Provide the [x, y] coordinate of the cell's center where the given text is located.  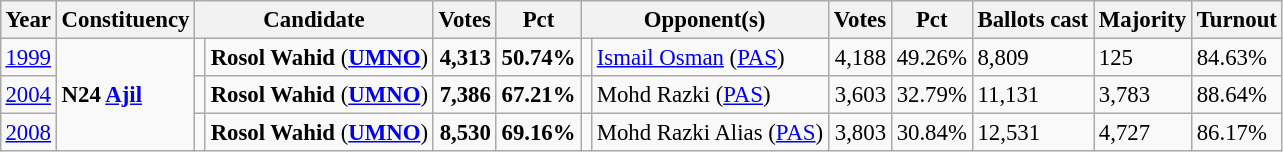
Mohd Razki Alias (PAS) [710, 133]
Ballots cast [1032, 20]
3,603 [860, 95]
49.26% [932, 57]
50.74% [538, 57]
Opponent(s) [705, 20]
86.17% [1236, 133]
2008 [28, 133]
Mohd Razki (PAS) [710, 95]
84.63% [1236, 57]
7,386 [464, 95]
11,131 [1032, 95]
88.64% [1236, 95]
Year [28, 20]
4,727 [1143, 133]
2004 [28, 95]
1999 [28, 57]
125 [1143, 57]
67.21% [538, 95]
3,783 [1143, 95]
30.84% [932, 133]
Constituency [125, 20]
4,188 [860, 57]
N24 Ajil [125, 94]
Ismail Osman (PAS) [710, 57]
12,531 [1032, 133]
8,530 [464, 133]
Turnout [1236, 20]
69.16% [538, 133]
4,313 [464, 57]
32.79% [932, 95]
Candidate [314, 20]
8,809 [1032, 57]
3,803 [860, 133]
Majority [1143, 20]
